For the text-containing cell, return its midpoint in (x, y) coordinate format. 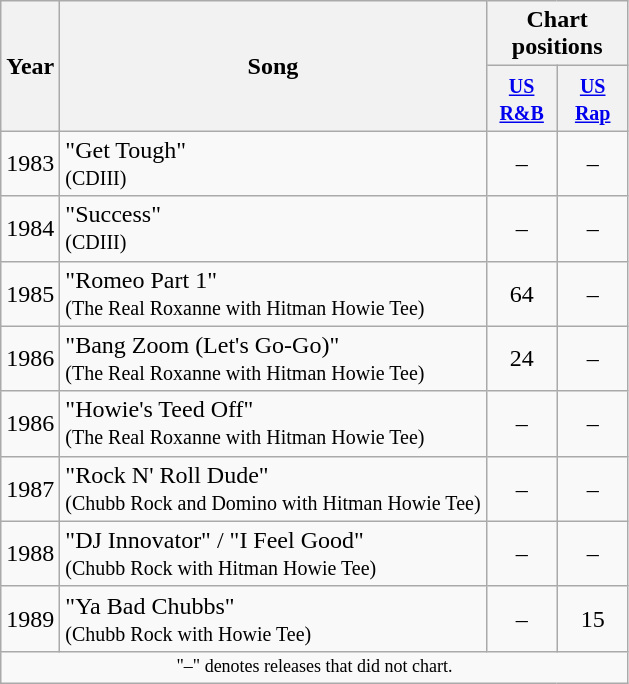
1988 (30, 554)
Chart positions (557, 34)
"Ya Bad Chubbs"(Chubb Rock with Howie Tee) (273, 618)
"Success"(CDIII) (273, 228)
1987 (30, 488)
"Romeo Part 1"(The Real Roxanne with Hitman Howie Tee) (273, 294)
1985 (30, 294)
"Howie's Teed Off"(The Real Roxanne with Hitman Howie Tee) (273, 424)
Song (273, 66)
Year (30, 66)
1983 (30, 164)
"–" denotes releases that did not chart. (314, 666)
1984 (30, 228)
24 (522, 358)
"DJ Innovator" / "I Feel Good"(Chubb Rock with Hitman Howie Tee) (273, 554)
"Bang Zoom (Let's Go-Go)"(The Real Roxanne with Hitman Howie Tee) (273, 358)
64 (522, 294)
US Rap (592, 98)
"Rock N' Roll Dude"(Chubb Rock and Domino with Hitman Howie Tee) (273, 488)
US R&B (522, 98)
"Get Tough"(CDIII) (273, 164)
15 (592, 618)
1989 (30, 618)
